From the cell containing the given text, extract its center point as [x, y] coordinate. 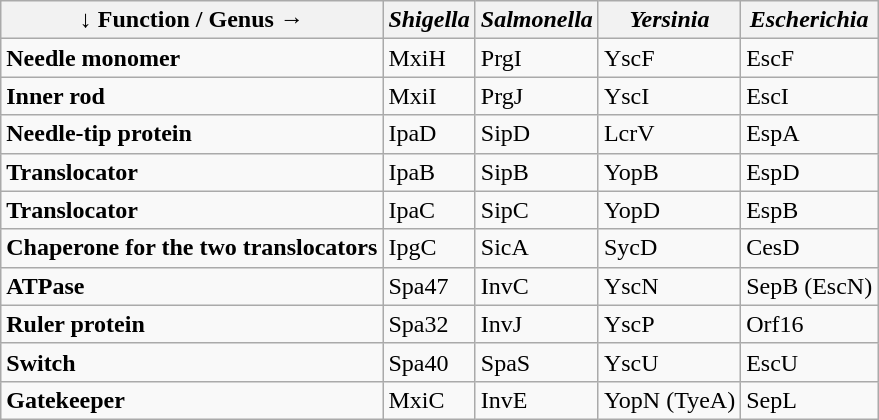
IpaB [429, 172]
Orf16 [810, 324]
ATPase [192, 286]
YscF [669, 58]
Salmonella [536, 20]
LcrV [669, 134]
SipB [536, 172]
YscP [669, 324]
YopN (TyeA) [669, 400]
InvE [536, 400]
IpaC [429, 210]
YopB [669, 172]
YscI [669, 96]
Ruler protein [192, 324]
InvC [536, 286]
PrgI [536, 58]
YopD [669, 210]
Spa47 [429, 286]
Spa40 [429, 362]
EspA [810, 134]
SepB (EscN) [810, 286]
EspB [810, 210]
Inner rod [192, 96]
SpaS [536, 362]
SepL [810, 400]
Spa32 [429, 324]
Yersinia [669, 20]
EscI [810, 96]
Needle monomer [192, 58]
Shigella [429, 20]
SipC [536, 210]
SipD [536, 134]
Chaperone for the two translocators [192, 248]
EspD [810, 172]
Needle-tip protein [192, 134]
IpgC [429, 248]
EscU [810, 362]
PrgJ [536, 96]
SycD [669, 248]
EscF [810, 58]
MxiH [429, 58]
Switch [192, 362]
Escherichia [810, 20]
CesD [810, 248]
SicA [536, 248]
Gatekeeper [192, 400]
InvJ [536, 324]
YscU [669, 362]
YscN [669, 286]
MxiI [429, 96]
↓ Function / Genus → [192, 20]
IpaD [429, 134]
MxiC [429, 400]
